Scan for the cell matching the given text and deliver its (X, Y) coordinate at center. 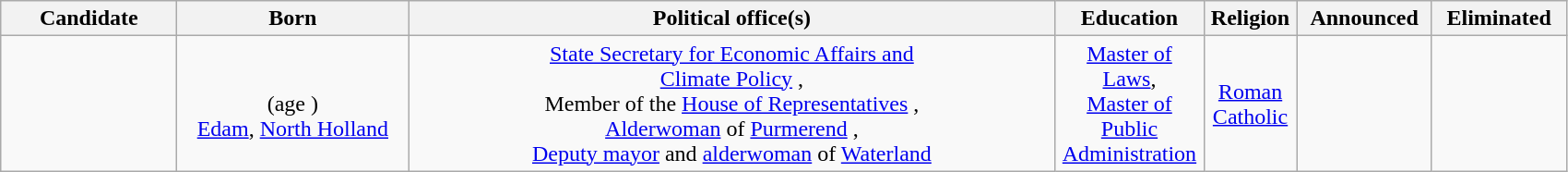
Religion (1251, 18)
Born (293, 18)
Eliminated (1499, 18)
Master of Laws,Master of Public Administration (1129, 104)
Candidate (89, 18)
Education (1129, 18)
Roman Catholic (1251, 104)
(age )Edam, North Holland (293, 104)
Announced (1364, 18)
Political office(s) (732, 18)
